Locate the cell with the specified text and output its [X, Y] center coordinate. 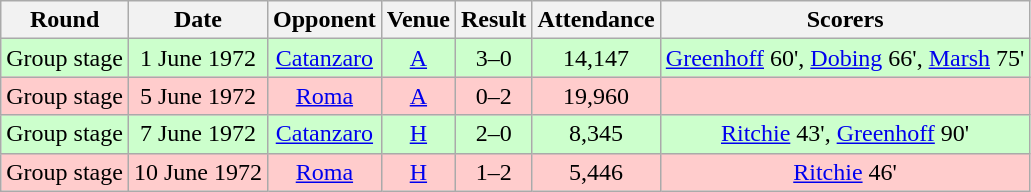
Date [198, 20]
2–0 [493, 134]
Result [493, 20]
Round [65, 20]
Scorers [845, 20]
19,960 [596, 96]
5 June 1972 [198, 96]
3–0 [493, 58]
14,147 [596, 58]
Greenhoff 60', Dobing 66', Marsh 75' [845, 58]
7 June 1972 [198, 134]
8,345 [596, 134]
Attendance [596, 20]
10 June 1972 [198, 172]
Ritchie 43', Greenhoff 90' [845, 134]
Ritchie 46' [845, 172]
Venue [418, 20]
Opponent [325, 20]
1 June 1972 [198, 58]
5,446 [596, 172]
1–2 [493, 172]
0–2 [493, 96]
